Search for the cell housing the specified text and yield its (X, Y) center coordinate. 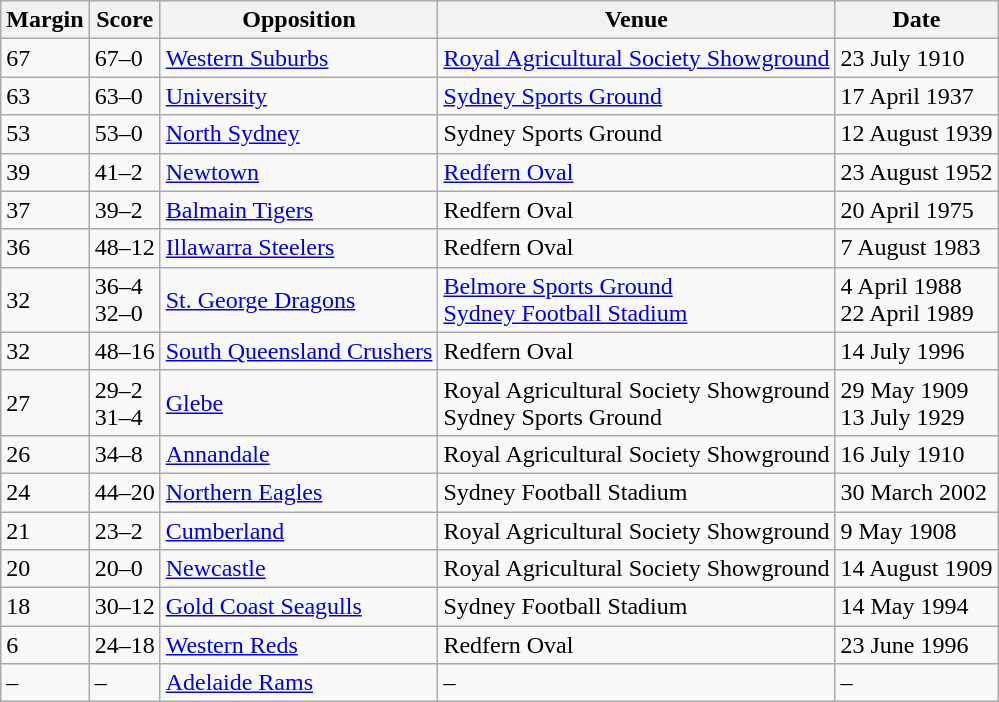
48–12 (124, 248)
Adelaide Rams (299, 683)
39 (45, 172)
16 July 1910 (916, 454)
34–8 (124, 454)
Cumberland (299, 531)
36 (45, 248)
South Queensland Crushers (299, 351)
12 August 1939 (916, 134)
23–2 (124, 531)
Margin (45, 20)
18 (45, 607)
39–2 (124, 210)
20 April 1975 (916, 210)
30 March 2002 (916, 492)
29–231–4 (124, 402)
Northern Eagles (299, 492)
26 (45, 454)
7 August 1983 (916, 248)
Gold Coast Seagulls (299, 607)
6 (45, 645)
Balmain Tigers (299, 210)
14 July 1996 (916, 351)
14 August 1909 (916, 569)
Newcastle (299, 569)
44–20 (124, 492)
24–18 (124, 645)
20 (45, 569)
67–0 (124, 58)
Glebe (299, 402)
Newtown (299, 172)
63 (45, 96)
41–2 (124, 172)
Western Reds (299, 645)
Score (124, 20)
Annandale (299, 454)
37 (45, 210)
Royal Agricultural Society ShowgroundSydney Sports Ground (636, 402)
53–0 (124, 134)
Western Suburbs (299, 58)
University (299, 96)
Illawarra Steelers (299, 248)
Belmore Sports GroundSydney Football Stadium (636, 300)
21 (45, 531)
4 April 198822 April 1989 (916, 300)
63–0 (124, 96)
Opposition (299, 20)
23 June 1996 (916, 645)
27 (45, 402)
24 (45, 492)
67 (45, 58)
48–16 (124, 351)
Date (916, 20)
53 (45, 134)
North Sydney (299, 134)
36–432–0 (124, 300)
23 August 1952 (916, 172)
17 April 1937 (916, 96)
30–12 (124, 607)
14 May 1994 (916, 607)
Venue (636, 20)
29 May 190913 July 1929 (916, 402)
20–0 (124, 569)
9 May 1908 (916, 531)
23 July 1910 (916, 58)
St. George Dragons (299, 300)
